Capture the cell that displays the provided text and extract its (X, Y) central coordinate. 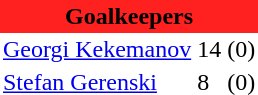
Georgi Kekemanov (97, 50)
Goalkeepers (129, 16)
14 (209, 50)
(0) (241, 50)
